Locate the cell with the specified text and output its (X, Y) center coordinate. 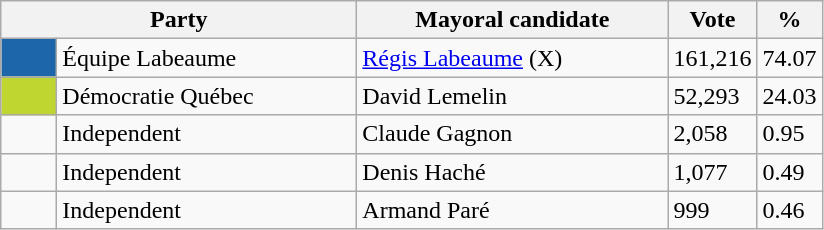
999 (712, 210)
David Lemelin (512, 96)
74.07 (790, 58)
% (790, 20)
Vote (712, 20)
Mayoral candidate (512, 20)
0.49 (790, 172)
0.46 (790, 210)
Régis Labeaume (X) (512, 58)
0.95 (790, 134)
Denis Haché (512, 172)
Armand Paré (512, 210)
161,216 (712, 58)
Claude Gagnon (512, 134)
52,293 (712, 96)
2,058 (712, 134)
1,077 (712, 172)
24.03 (790, 96)
Équipe Labeaume (207, 58)
Party (179, 20)
Démocratie Québec (207, 96)
